Scan for the cell matching the given text and deliver its [X, Y] coordinate at center. 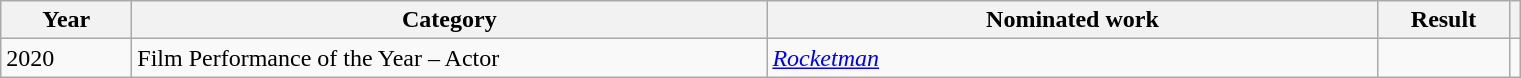
Nominated work [1072, 20]
Rocketman [1072, 58]
Film Performance of the Year – Actor [450, 58]
2020 [66, 58]
Category [450, 20]
Year [66, 20]
Result [1444, 20]
